Locate the cell with the specified text and output its (X, Y) center coordinate. 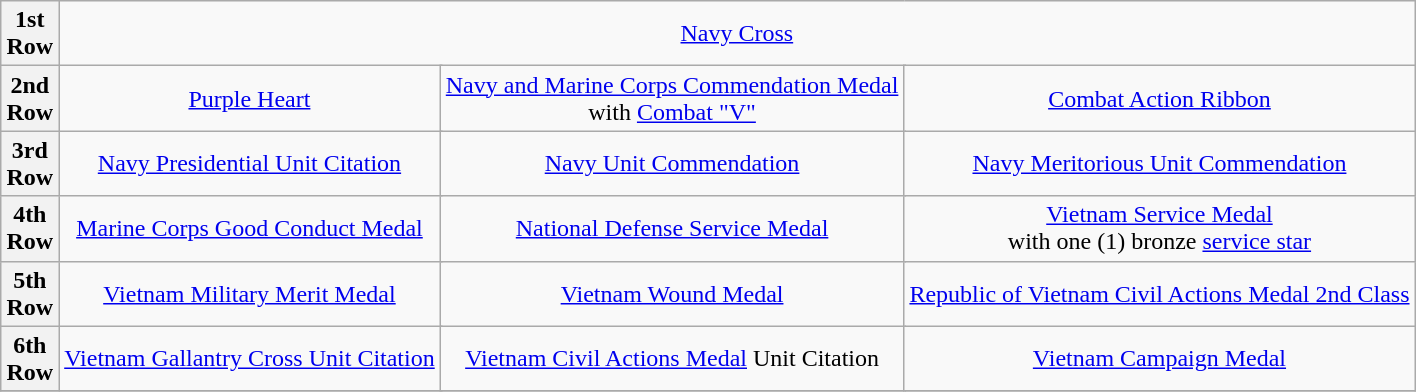
Combat Action Ribbon (1160, 98)
Republic of Vietnam Civil Actions Medal 2nd Class (1160, 294)
Vietnam Civil Actions Medal Unit Citation (672, 358)
Navy Unit Commendation (672, 164)
Marine Corps Good Conduct Medal (250, 228)
Vietnam Service Medal with one (1) bronze service star (1160, 228)
4th Row (30, 228)
Vietnam Military Merit Medal (250, 294)
1st Row (30, 34)
Vietnam Wound Medal (672, 294)
5th Row (30, 294)
Vietnam Gallantry Cross Unit Citation (250, 358)
Vietnam Campaign Medal (1160, 358)
Navy Cross (737, 34)
2nd Row (30, 98)
National Defense Service Medal (672, 228)
Navy Presidential Unit Citation (250, 164)
Navy Meritorious Unit Commendation (1160, 164)
6th Row (30, 358)
3rd Row (30, 164)
Navy and Marine Corps Commendation Medal with Combat "V" (672, 98)
Purple Heart (250, 98)
